Determine the (X, Y) coordinate at the center of the cell enclosing the given text.  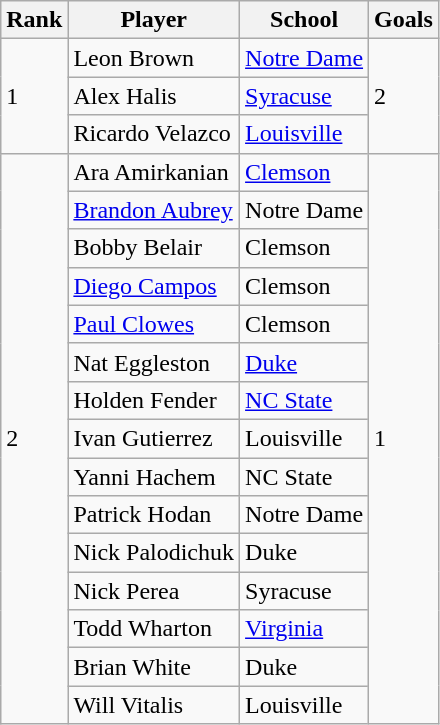
Virginia (304, 629)
Player (154, 20)
Nick Perea (154, 591)
Brian White (154, 667)
Nat Eggleston (154, 362)
Rank (34, 20)
Brandon Aubrey (154, 210)
Leon Brown (154, 58)
Patrick Hodan (154, 515)
Goals (404, 20)
Holden Fender (154, 400)
School (304, 20)
Will Vitalis (154, 705)
Todd Wharton (154, 629)
Paul Clowes (154, 324)
Diego Campos (154, 286)
Yanni Hachem (154, 477)
Ricardo Velazco (154, 134)
Bobby Belair (154, 248)
Ivan Gutierrez (154, 438)
Alex Halis (154, 96)
Nick Palodichuk (154, 553)
Ara Amirkanian (154, 172)
